Search for the cell housing the specified text and yield its [x, y] center coordinate. 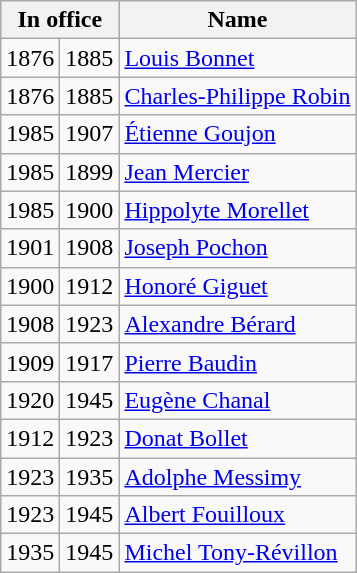
Louis Bonnet [238, 58]
Donat Bollet [238, 438]
Albert Fouilloux [238, 515]
1901 [30, 248]
Michel Tony-Révillon [238, 553]
1909 [30, 362]
Pierre Baudin [238, 362]
1920 [30, 400]
Eugène Chanal [238, 400]
1917 [90, 362]
In office [60, 20]
Hippolyte Morellet [238, 210]
Honoré Giguet [238, 286]
Alexandre Bérard [238, 324]
1899 [90, 172]
Jean Mercier [238, 172]
1907 [90, 134]
Adolphe Messimy [238, 477]
Name [238, 20]
Charles-Philippe Robin [238, 96]
Étienne Goujon [238, 134]
Joseph Pochon [238, 248]
